Return the (x, y) coordinate for the center point of the cell that contains the specified text.  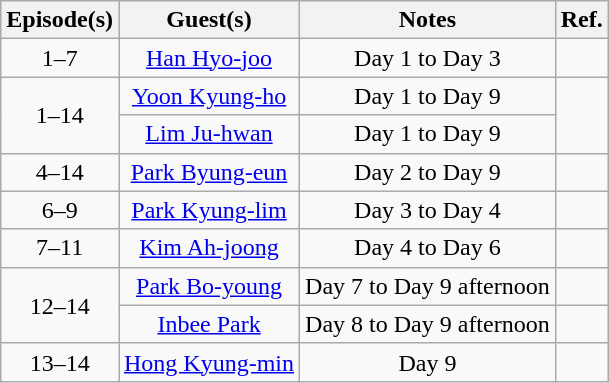
Hong Kyung-min (208, 362)
Day 7 to Day 9 afternoon (428, 286)
Day 9 (428, 362)
Ref. (582, 20)
Day 1 to Day 3 (428, 58)
Day 3 to Day 4 (428, 210)
Lim Ju-hwan (208, 134)
7–11 (60, 248)
Day 8 to Day 9 afternoon (428, 324)
Notes (428, 20)
Day 2 to Day 9 (428, 172)
Yoon Kyung-ho (208, 96)
Han Hyo-joo (208, 58)
1–7 (60, 58)
Park Bo-young (208, 286)
Day 4 to Day 6 (428, 248)
Park Byung-eun (208, 172)
Episode(s) (60, 20)
4–14 (60, 172)
12–14 (60, 305)
1–14 (60, 115)
Inbee Park (208, 324)
Park Kyung-lim (208, 210)
13–14 (60, 362)
6–9 (60, 210)
Kim Ah-joong (208, 248)
Guest(s) (208, 20)
